Search for the cell housing the specified text and yield its (X, Y) center coordinate. 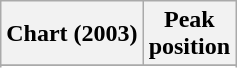
Chart (2003) (72, 34)
Peakposition (189, 34)
